For the text-containing cell, return its midpoint in (x, y) coordinate format. 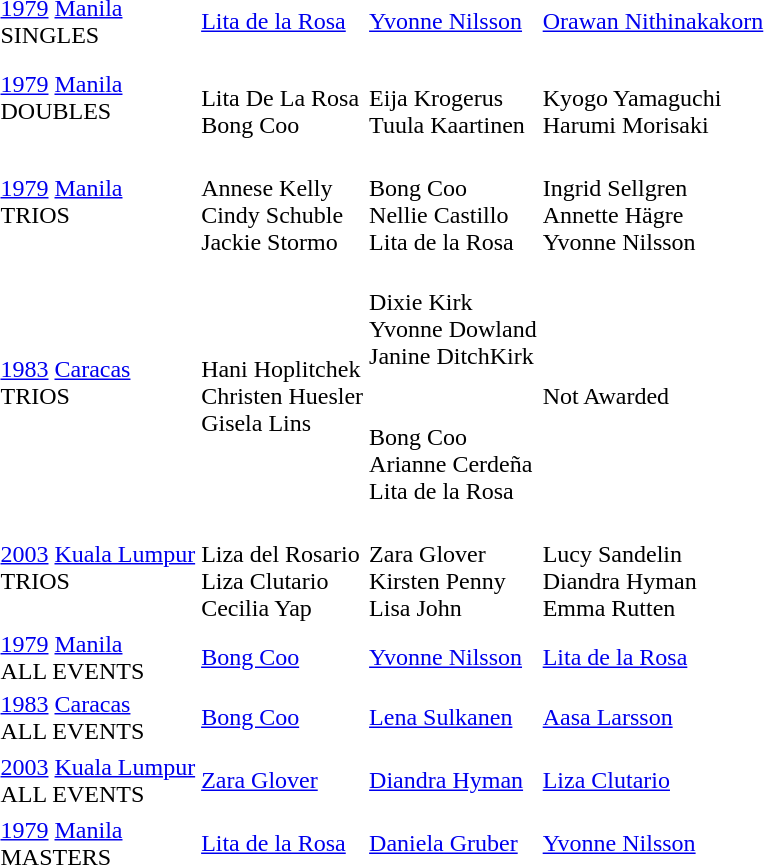
Hani HoplitchekChristen HueslerGisela Lins (282, 383)
Lena Sulkanen (454, 718)
Liza del RosarioLiza ClutarioCecilia Yap (282, 568)
Yvonne Nilsson (454, 658)
Zara GloverKirsten PennyLisa John (454, 568)
Diandra Hyman (454, 780)
Eija Krogerus Tuula Kaartinen (454, 98)
Annese KellyCindy SchubleJackie Stormo (282, 202)
Dixie Kirk Yvonne Dowland Janine DitchKirkBong Coo Arianne CerdeñaLita de la Rosa (454, 383)
Bong Coo Nellie Castillo Lita de la Rosa (454, 202)
Lita De La RosaBong Coo (282, 98)
Zara Glover (282, 780)
